For the text-containing cell, return its midpoint in [X, Y] coordinate format. 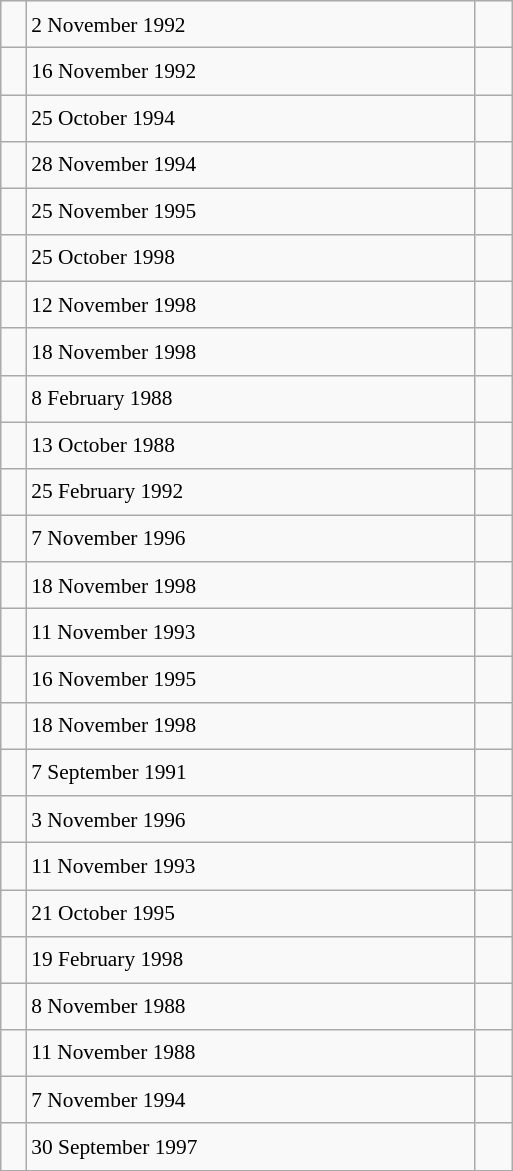
25 October 1994 [250, 118]
13 October 1988 [250, 446]
7 November 1996 [250, 538]
8 February 1988 [250, 398]
8 November 1988 [250, 1006]
2 November 1992 [250, 24]
25 October 1998 [250, 258]
19 February 1998 [250, 960]
25 February 1992 [250, 492]
7 September 1991 [250, 772]
11 November 1988 [250, 1054]
21 October 1995 [250, 914]
28 November 1994 [250, 164]
3 November 1996 [250, 820]
30 September 1997 [250, 1146]
7 November 1994 [250, 1100]
16 November 1992 [250, 72]
16 November 1995 [250, 680]
12 November 1998 [250, 306]
25 November 1995 [250, 212]
